For the text-containing cell, return its midpoint in (X, Y) coordinate format. 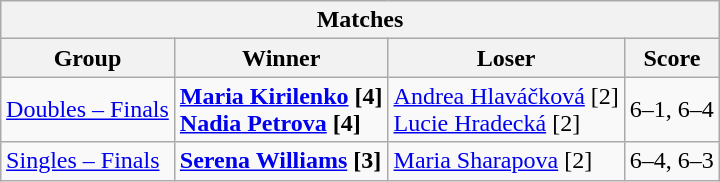
Maria Kirilenko [4] Nadia Petrova [4] (281, 110)
Group (88, 58)
6–4, 6–3 (672, 161)
Maria Sharapova [2] (506, 161)
6–1, 6–4 (672, 110)
Loser (506, 58)
Winner (281, 58)
Doubles – Finals (88, 110)
Matches (360, 20)
Singles – Finals (88, 161)
Andrea Hlaváčková [2] Lucie Hradecká [2] (506, 110)
Score (672, 58)
Serena Williams [3] (281, 161)
